Scan for the cell matching the given text and deliver its [x, y] coordinate at center. 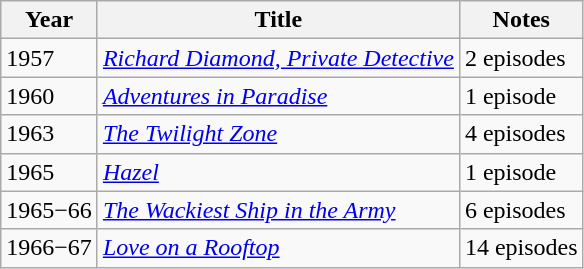
4 episodes [521, 134]
1960 [50, 96]
Notes [521, 20]
Title [278, 20]
The Twilight Zone [278, 134]
1965−66 [50, 210]
The Wackiest Ship in the Army [278, 210]
1966−67 [50, 248]
Adventures in Paradise [278, 96]
1957 [50, 58]
Year [50, 20]
Richard Diamond, Private Detective [278, 58]
Hazel [278, 172]
1965 [50, 172]
2 episodes [521, 58]
Love on a Rooftop [278, 248]
1963 [50, 134]
6 episodes [521, 210]
14 episodes [521, 248]
